Provide the [x, y] coordinate of the cell's center where the given text is located.  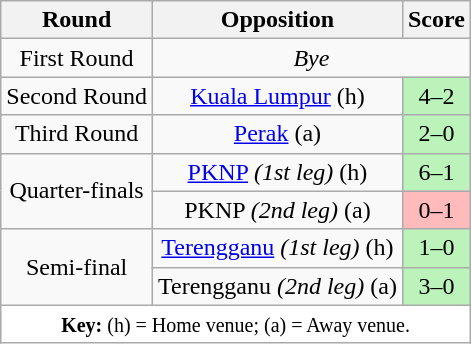
Opposition [277, 20]
Semi-final [77, 267]
4–2 [436, 96]
Second Round [77, 96]
3–0 [436, 286]
Terengganu (2nd leg) (a) [277, 286]
Key: (h) = Home venue; (a) = Away venue. [236, 324]
Terengganu (1st leg) (h) [277, 248]
Score [436, 20]
Round [77, 20]
1–0 [436, 248]
PKNP (2nd leg) (a) [277, 210]
Perak (a) [277, 134]
Bye [311, 58]
PKNP (1st leg) (h) [277, 172]
0–1 [436, 210]
Quarter-finals [77, 191]
First Round [77, 58]
Kuala Lumpur (h) [277, 96]
2–0 [436, 134]
6–1 [436, 172]
Third Round [77, 134]
